Detect which cell encompasses the target text, then output its (x, y) center coordinate. 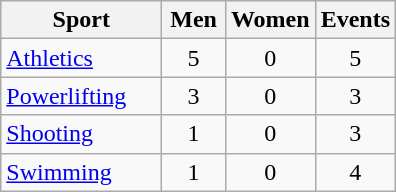
Women (270, 20)
Events (355, 20)
Powerlifting (82, 96)
Swimming (82, 172)
4 (355, 172)
Shooting (82, 134)
Sport (82, 20)
Men (194, 20)
Athletics (82, 58)
